From the cell containing the given text, extract its center point as [x, y] coordinate. 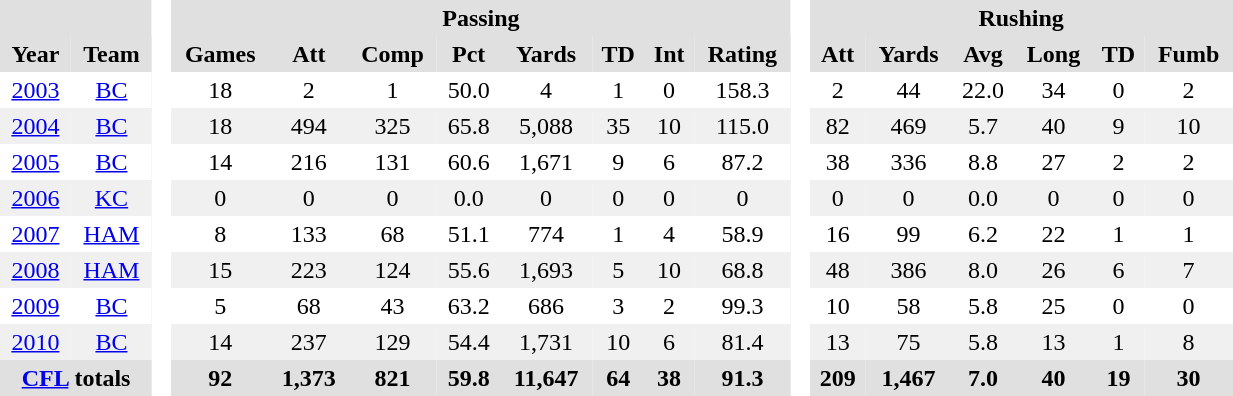
133 [309, 234]
25 [1054, 306]
336 [909, 162]
22 [1054, 234]
50.0 [468, 90]
1,693 [546, 270]
158.3 [742, 90]
15 [220, 270]
2003 [36, 90]
3 [618, 306]
124 [392, 270]
2010 [36, 342]
64 [618, 378]
Rushing [1022, 18]
Year [36, 54]
Long [1054, 54]
58.9 [742, 234]
494 [309, 126]
55.6 [468, 270]
223 [309, 270]
2004 [36, 126]
34 [1054, 90]
386 [909, 270]
325 [392, 126]
7.0 [982, 378]
469 [909, 126]
44 [909, 90]
1,373 [309, 378]
KC [112, 198]
99 [909, 234]
51.1 [468, 234]
5.7 [982, 126]
91.3 [742, 378]
60.6 [468, 162]
92 [220, 378]
Int [668, 54]
1,467 [909, 378]
2009 [36, 306]
Games [220, 54]
87.2 [742, 162]
68.8 [742, 270]
26 [1054, 270]
Fumb [1189, 54]
115.0 [742, 126]
129 [392, 342]
774 [546, 234]
7 [1189, 270]
16 [838, 234]
65.8 [468, 126]
Pct [468, 54]
54.4 [468, 342]
216 [309, 162]
209 [838, 378]
19 [1118, 378]
686 [546, 306]
1,731 [546, 342]
8.8 [982, 162]
11,647 [546, 378]
81.4 [742, 342]
5,088 [546, 126]
821 [392, 378]
CFL totals [76, 378]
Comp [392, 54]
59.8 [468, 378]
237 [309, 342]
82 [838, 126]
75 [909, 342]
35 [618, 126]
2006 [36, 198]
Team [112, 54]
2005 [36, 162]
58 [909, 306]
131 [392, 162]
Rating [742, 54]
2008 [36, 270]
6.2 [982, 234]
99.3 [742, 306]
Passing [481, 18]
Avg [982, 54]
27 [1054, 162]
22.0 [982, 90]
8.0 [982, 270]
30 [1189, 378]
1,671 [546, 162]
2007 [36, 234]
63.2 [468, 306]
48 [838, 270]
43 [392, 306]
